Scan for the cell matching the given text and deliver its (x, y) coordinate at center. 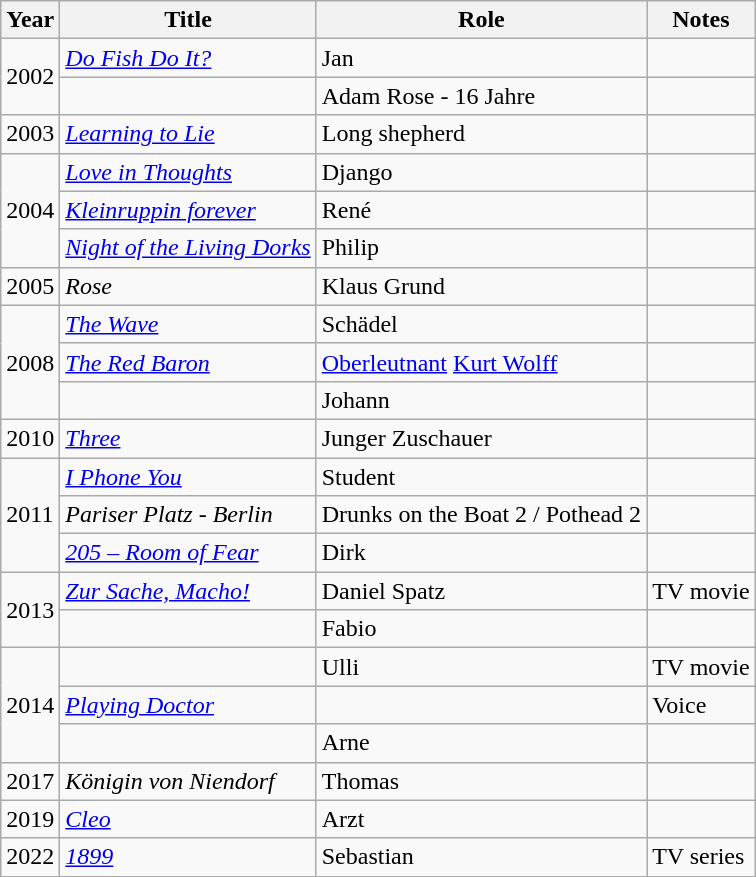
Adam Rose - 16 Jahre (481, 96)
2003 (30, 134)
Voice (702, 705)
Arzt (481, 819)
Title (188, 20)
Three (188, 438)
Fabio (481, 629)
Playing Doctor (188, 705)
René (481, 210)
2008 (30, 362)
2002 (30, 77)
Long shepherd (481, 134)
Königin von Niendorf (188, 781)
Year (30, 20)
Kleinruppin forever (188, 210)
The Red Baron (188, 362)
2017 (30, 781)
Oberleutnant Kurt Wolff (481, 362)
2014 (30, 705)
205 – Room of Fear (188, 553)
I Phone You (188, 477)
Dirk (481, 553)
Love in Thoughts (188, 172)
Cleo (188, 819)
2011 (30, 515)
Do Fish Do It? (188, 58)
Pariser Platz - Berlin (188, 515)
TV series (702, 857)
Zur Sache, Macho! (188, 591)
Night of the Living Dorks (188, 248)
Learning to Lie (188, 134)
Rose (188, 286)
Daniel Spatz (481, 591)
The Wave (188, 324)
Student (481, 477)
Schädel (481, 324)
Thomas (481, 781)
2013 (30, 610)
2005 (30, 286)
2019 (30, 819)
Junger Zuschauer (481, 438)
Role (481, 20)
Notes (702, 20)
Django (481, 172)
Sebastian (481, 857)
Drunks on the Boat 2 / Pothead 2 (481, 515)
Klaus Grund (481, 286)
Philip (481, 248)
Johann (481, 400)
2010 (30, 438)
Jan (481, 58)
Arne (481, 743)
2022 (30, 857)
1899 (188, 857)
2004 (30, 210)
Ulli (481, 667)
